Extract the (x, y) coordinate from the center of the cell holding the provided text.  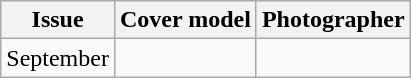
September (58, 58)
Issue (58, 20)
Photographer (333, 20)
Cover model (185, 20)
